Identify which cell holds the provided text, then report its (x, y) central coordinate. 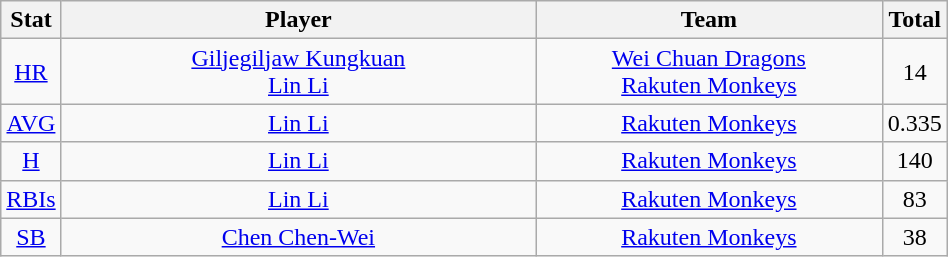
0.335 (914, 123)
140 (914, 161)
Giljegiljaw Kungkuan Lin Li (298, 72)
AVG (31, 123)
SB (31, 237)
HR (31, 72)
38 (914, 237)
Chen Chen-Wei (298, 237)
Team (710, 20)
Player (298, 20)
H (31, 161)
Wei Chuan Dragons Rakuten Monkeys (710, 72)
Stat (31, 20)
Total (914, 20)
83 (914, 199)
14 (914, 72)
RBIs (31, 199)
